From the cell containing the given text, extract its center point as (X, Y) coordinate. 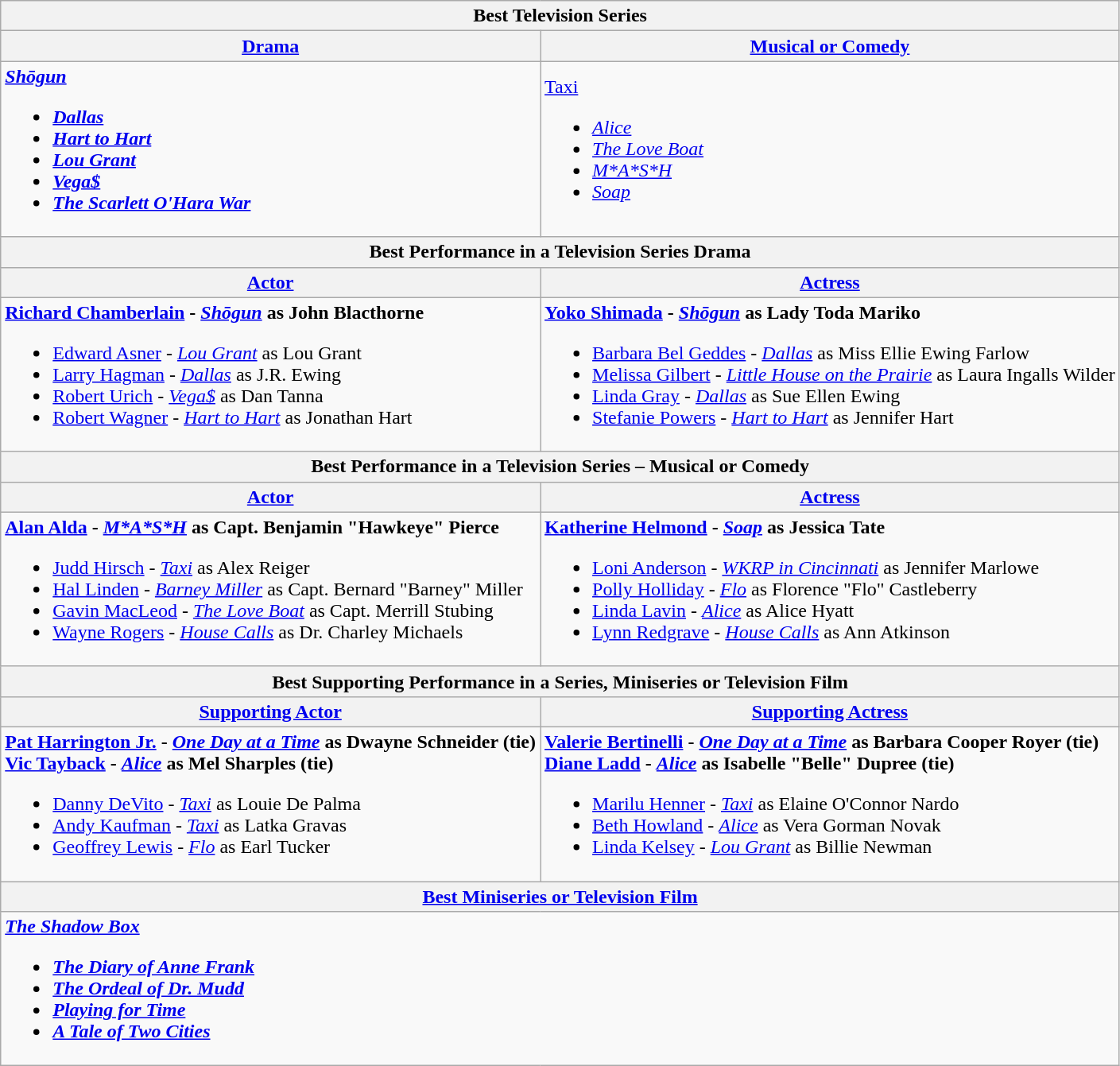
Best Miniseries or Television Film (560, 896)
Supporting Actress (830, 711)
Supporting Actor (270, 711)
Best Performance in a Television Series – Musical or Comedy (560, 467)
Best Television Series (560, 16)
The Shadow BoxThe Diary of Anne FrankThe Ordeal of Dr. MuddPlaying for TimeA Tale of Two Cities (560, 989)
Musical or Comedy (830, 46)
Best Supporting Performance in a Series, Miniseries or Television Film (560, 681)
TaxiAliceThe Love BoatM*A*S*HSoap (830, 149)
Best Performance in a Television Series Drama (560, 252)
Drama (270, 46)
ShōgunDallasHart to HartLou GrantVega$The Scarlett O'Hara War (270, 149)
